For the text-containing cell, return its midpoint in (x, y) coordinate format. 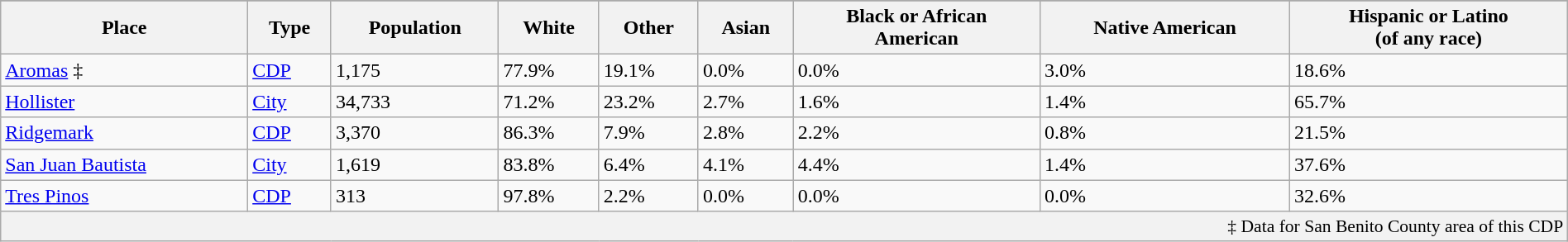
3.0% (1164, 70)
Native American (1164, 28)
6.4% (648, 164)
2.8% (746, 133)
1,175 (414, 70)
2.7% (746, 102)
4.1% (746, 164)
4.4% (916, 164)
Asian (746, 28)
Hispanic or Latino(of any race) (1429, 28)
18.6% (1429, 70)
Ridgemark (124, 133)
Place (124, 28)
Aromas ‡ (124, 70)
1.6% (916, 102)
32.6% (1429, 196)
3,370 (414, 133)
23.2% (648, 102)
21.5% (1429, 133)
77.9% (549, 70)
Black or AfricanAmerican (916, 28)
34,733 (414, 102)
0.8% (1164, 133)
‡ Data for San Benito County area of this CDP (784, 226)
83.8% (549, 164)
65.7% (1429, 102)
1,619 (414, 164)
86.3% (549, 133)
19.1% (648, 70)
Other (648, 28)
Type (289, 28)
San Juan Bautista (124, 164)
97.8% (549, 196)
71.2% (549, 102)
7.9% (648, 133)
37.6% (1429, 164)
Hollister (124, 102)
White (549, 28)
Tres Pinos (124, 196)
Population (414, 28)
313 (414, 196)
